Extract the [x, y] coordinate from the center of the cell holding the provided text.  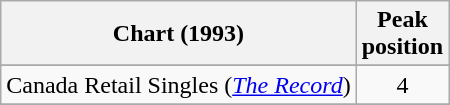
Canada Retail Singles (The Record) [178, 85]
4 [402, 85]
Chart (1993) [178, 34]
Peakposition [402, 34]
